Search for the cell housing the specified text and yield its [x, y] center coordinate. 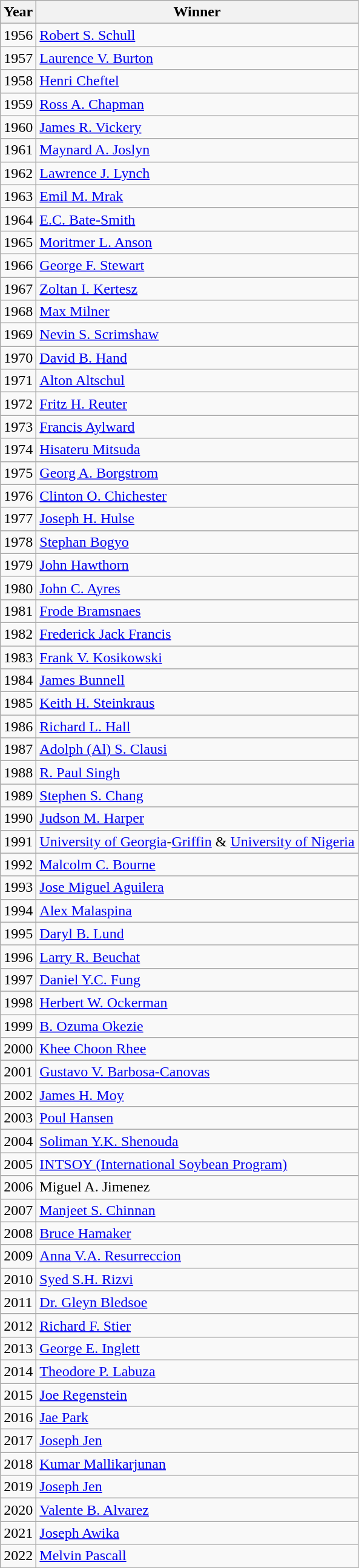
Dr. Gleyn Bledsoe [197, 1302]
2008 [18, 1233]
Malcolm C. Bourne [197, 865]
1985 [18, 703]
Herbert W. Ockerman [197, 1003]
2006 [18, 1187]
2013 [18, 1348]
1987 [18, 749]
2002 [18, 1095]
Daniel Y.C. Fung [197, 980]
1994 [18, 911]
1965 [18, 242]
Melvin Pascall [197, 1556]
John C. Ayres [197, 588]
2007 [18, 1210]
Gustavo V. Barbosa-Canovas [197, 1072]
James H. Moy [197, 1095]
Moritmer L. Anson [197, 242]
R. Paul Singh [197, 772]
1993 [18, 888]
2022 [18, 1556]
1992 [18, 865]
1968 [18, 312]
Maynard A. Joslyn [197, 150]
Stephan Bogyo [197, 542]
Syed S.H. Rizvi [197, 1279]
University of Georgia-Griffin & University of Nigeria [197, 842]
1956 [18, 35]
Winner [197, 12]
Emil M. Mrak [197, 196]
Judson M. Harper [197, 819]
Richard F. Stier [197, 1325]
1980 [18, 588]
Manjeet S. Chinnan [197, 1210]
1963 [18, 196]
2018 [18, 1464]
David B. Hand [197, 358]
1967 [18, 289]
Robert S. Schull [197, 35]
Hisateru Mitsuda [197, 450]
Zoltan I. Kertesz [197, 289]
Keith H. Steinkraus [197, 703]
2003 [18, 1118]
1971 [18, 381]
1961 [18, 150]
1981 [18, 611]
Jose Miguel Aguilera [197, 888]
2012 [18, 1325]
Kumar Mallikarjunan [197, 1464]
1975 [18, 473]
Ross A. Chapman [197, 104]
Daryl B. Lund [197, 934]
1996 [18, 957]
Alex Malaspina [197, 911]
Valente B. Alvarez [197, 1510]
1986 [18, 726]
Theodore P. Labuza [197, 1371]
Joe Regenstein [197, 1394]
2015 [18, 1394]
Laurence V. Burton [197, 58]
George E. Inglett [197, 1348]
1999 [18, 1026]
Alton Altschul [197, 381]
2001 [18, 1072]
Joseph H. Hulse [197, 519]
John Hawthorn [197, 565]
1970 [18, 358]
Clinton O. Chichester [197, 496]
George F. Stewart [197, 265]
1976 [18, 496]
1966 [18, 265]
1960 [18, 127]
1989 [18, 796]
1978 [18, 542]
Lawrence J. Lynch [197, 173]
Nevin S. Scrimshaw [197, 335]
Soliman Y.K. Shenouda [197, 1141]
1972 [18, 404]
2019 [18, 1487]
2011 [18, 1302]
1990 [18, 819]
2004 [18, 1141]
1964 [18, 219]
Henri Cheftel [197, 81]
1973 [18, 427]
1983 [18, 657]
1982 [18, 634]
James R. Vickery [197, 127]
1984 [18, 680]
1974 [18, 450]
Khee Choon Rhee [197, 1049]
Fritz H. Reuter [197, 404]
1998 [18, 1003]
1979 [18, 565]
2017 [18, 1441]
2010 [18, 1279]
Miguel A. Jimenez [197, 1187]
2000 [18, 1049]
Joseph Awika [197, 1533]
Anna V.A. Resurreccion [197, 1256]
Adolph (Al) S. Clausi [197, 749]
2020 [18, 1510]
Poul Hansen [197, 1118]
Year [18, 12]
2016 [18, 1418]
Larry R. Beuchat [197, 957]
2021 [18, 1533]
1997 [18, 980]
1977 [18, 519]
2005 [18, 1164]
1991 [18, 842]
Frank V. Kosikowski [197, 657]
1959 [18, 104]
Frederick Jack Francis [197, 634]
E.C. Bate-Smith [197, 219]
Georg A. Borgstrom [197, 473]
Bruce Hamaker [197, 1233]
1957 [18, 58]
1995 [18, 934]
Frode Bramsnaes [197, 611]
B. Ozuma Okezie [197, 1026]
James Bunnell [197, 680]
Richard L. Hall [197, 726]
Max Milner [197, 312]
Stephen S. Chang [197, 796]
1988 [18, 772]
2009 [18, 1256]
INTSOY (International Soybean Program) [197, 1164]
Francis Aylward [197, 427]
1958 [18, 81]
1962 [18, 173]
Jae Park [197, 1418]
2014 [18, 1371]
1969 [18, 335]
